Locate the cell with the specified text and output its (x, y) center coordinate. 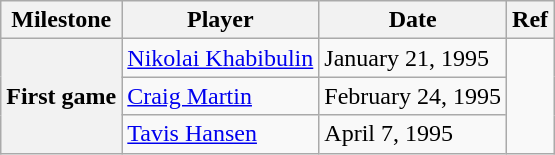
First game (62, 96)
Tavis Hansen (220, 134)
Ref (530, 20)
April 7, 1995 (413, 134)
February 24, 1995 (413, 96)
Player (220, 20)
January 21, 1995 (413, 58)
Craig Martin (220, 96)
Nikolai Khabibulin (220, 58)
Milestone (62, 20)
Date (413, 20)
